Pinpoint the cell where the given text exists, returning its (x, y) midpoint coordinate. 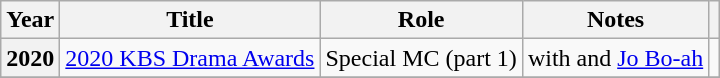
Role (421, 20)
with and Jo Bo-ah (615, 58)
2020 (30, 58)
Year (30, 20)
2020 KBS Drama Awards (190, 58)
Special MC (part 1) (421, 58)
Title (190, 20)
Notes (615, 20)
